Capture the cell that displays the provided text and extract its [X, Y] central coordinate. 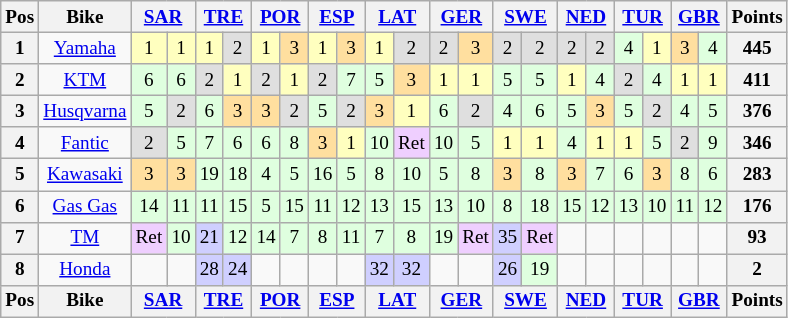
93 [757, 238]
176 [757, 206]
Honda [85, 270]
Husqvarna [85, 111]
28 [209, 270]
35 [507, 238]
24 [237, 270]
TM [85, 238]
346 [757, 143]
9 [713, 143]
Yamaha [85, 48]
Gas Gas [85, 206]
445 [757, 48]
411 [757, 80]
376 [757, 111]
Fantic [85, 143]
283 [757, 175]
26 [507, 270]
16 [322, 175]
KTM [85, 80]
21 [209, 238]
Kawasaki [85, 175]
